Capture the cell that displays the provided text and extract its [X, Y] central coordinate. 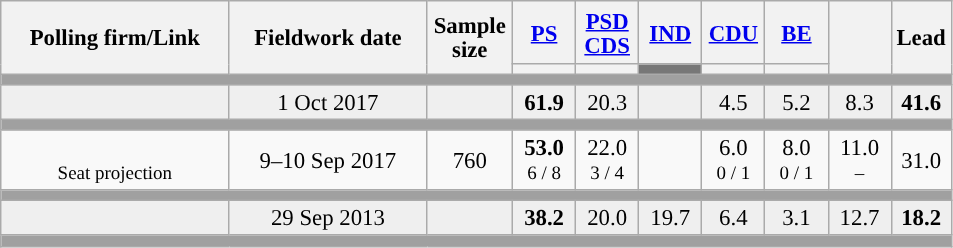
Sample size [470, 38]
31.0 [921, 160]
12.7 [860, 218]
53.06 / 8 [544, 160]
8.3 [860, 102]
61.9 [544, 102]
5.2 [796, 102]
IND [670, 32]
PSDCDS [608, 32]
PS [544, 32]
41.6 [921, 102]
29 Sep 2013 [328, 218]
6.4 [734, 218]
9–10 Sep 2017 [328, 160]
Fieldwork date [328, 38]
22.03 / 4 [608, 160]
19.7 [670, 218]
760 [470, 160]
38.2 [544, 218]
1 Oct 2017 [328, 102]
8.00 / 1 [796, 160]
Polling firm/Link [115, 38]
20.3 [608, 102]
18.2 [921, 218]
Lead [921, 38]
11.0– [860, 160]
4.5 [734, 102]
BE [796, 32]
6.00 / 1 [734, 160]
Seat projection [115, 160]
20.0 [608, 218]
CDU [734, 32]
3.1 [796, 218]
